From the cell containing the given text, extract its center point as [x, y] coordinate. 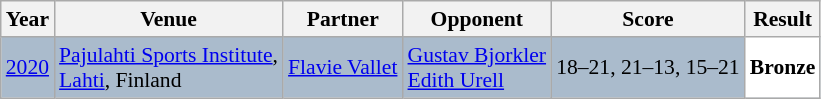
Pajulahti Sports Institute,Lahti, Finland [168, 68]
Gustav Bjorkler Edith Urell [476, 68]
Score [648, 19]
Venue [168, 19]
Partner [342, 19]
Opponent [476, 19]
Result [783, 19]
Year [28, 19]
18–21, 21–13, 15–21 [648, 68]
Flavie Vallet [342, 68]
Bronze [783, 68]
2020 [28, 68]
